Provide the (x, y) coordinate of the cell's center where the given text is located.  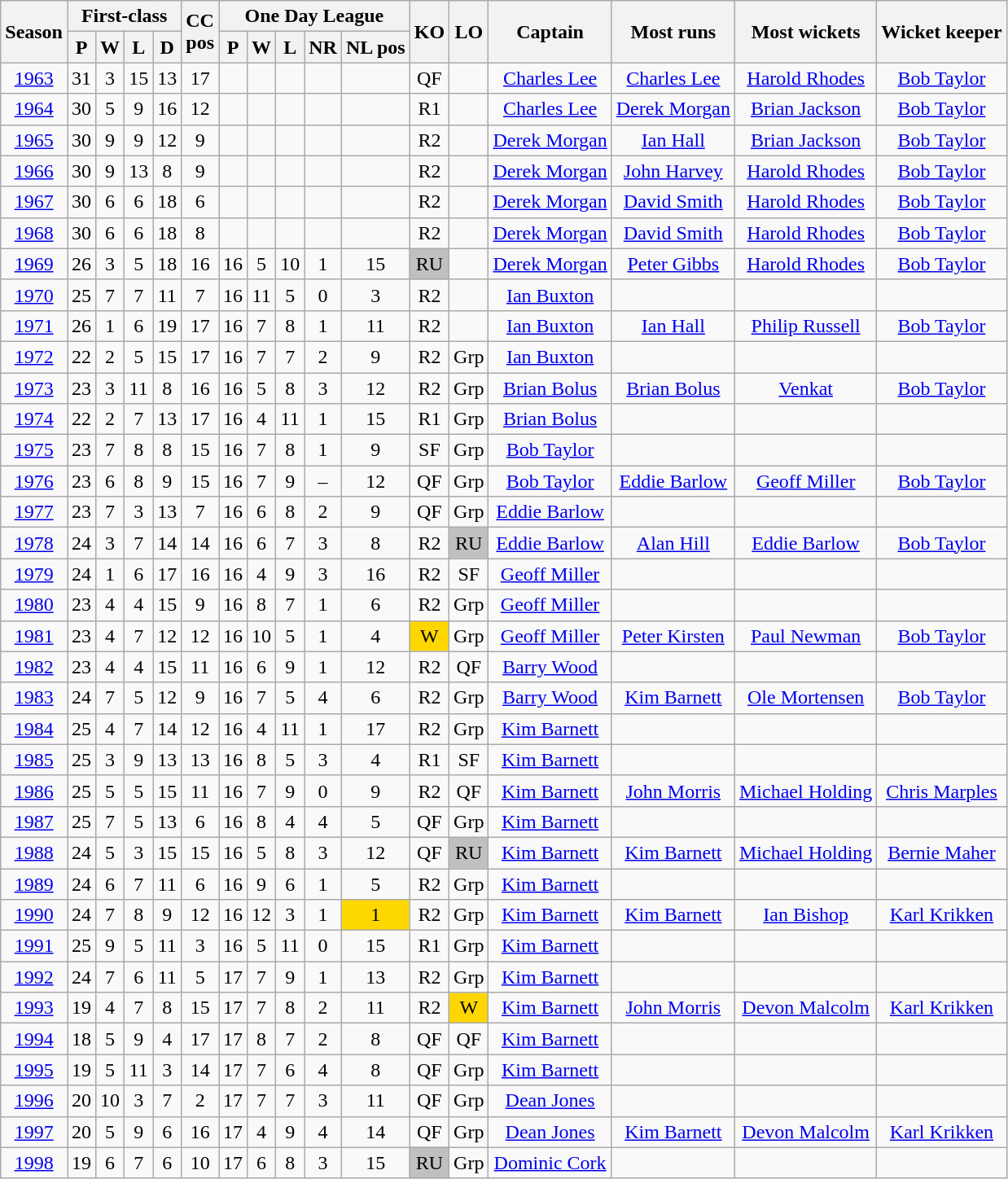
1981 (34, 636)
Most wickets (805, 32)
1986 (34, 791)
1979 (34, 574)
Captain (550, 32)
1969 (34, 264)
Bernie Maher (941, 852)
1982 (34, 667)
1983 (34, 698)
1970 (34, 295)
Paul Newman (805, 636)
1992 (34, 977)
1968 (34, 233)
Ole Mortensen (805, 698)
Peter Kirsten (673, 636)
Chris Marples (941, 791)
LO (469, 32)
CCpos (200, 32)
KO (429, 32)
1973 (34, 388)
1987 (34, 822)
NR (323, 47)
Venkat (805, 388)
1997 (34, 1132)
1965 (34, 140)
1989 (34, 883)
1990 (34, 915)
Wicket keeper (941, 32)
1988 (34, 852)
1980 (34, 605)
1993 (34, 1008)
31 (81, 78)
Philip Russell (805, 326)
– (323, 481)
NL pos (375, 47)
Season (34, 32)
1984 (34, 729)
1975 (34, 450)
1977 (34, 512)
First-class (124, 16)
1964 (34, 109)
1971 (34, 326)
1995 (34, 1070)
1994 (34, 1039)
Ian Bishop (805, 915)
1978 (34, 543)
D (168, 47)
1967 (34, 202)
1966 (34, 171)
1991 (34, 946)
Dominic Cork (550, 1163)
1972 (34, 357)
1976 (34, 481)
Alan Hill (673, 543)
1963 (34, 78)
1998 (34, 1163)
John Harvey (673, 171)
Most runs (673, 32)
Peter Gibbs (673, 264)
1974 (34, 419)
1996 (34, 1101)
One Day League (314, 16)
1985 (34, 760)
